Output the (x, y) coordinate of the center of the cell containing the given text.  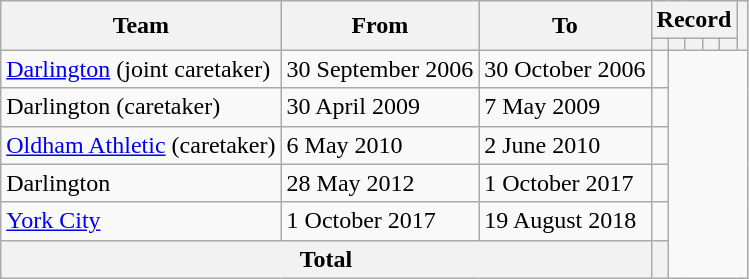
30 April 2009 (380, 107)
York City (141, 221)
30 October 2006 (565, 69)
Total (326, 259)
28 May 2012 (380, 183)
19 August 2018 (565, 221)
Oldham Athletic (caretaker) (141, 145)
2 June 2010 (565, 145)
Darlington (caretaker) (141, 107)
Record (694, 20)
30 September 2006 (380, 69)
From (380, 26)
Darlington (joint caretaker) (141, 69)
To (565, 26)
Team (141, 26)
Darlington (141, 183)
7 May 2009 (565, 107)
6 May 2010 (380, 145)
